Extract the [X, Y] coordinate from the center of the cell holding the provided text.  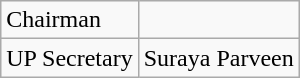
UP Secretary [70, 58]
Suraya Parveen [218, 58]
Chairman [70, 20]
